From the cell containing the given text, extract its center point as [X, Y] coordinate. 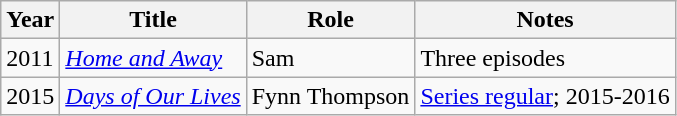
Notes [545, 20]
Home and Away [153, 58]
Fynn Thompson [330, 96]
Title [153, 20]
Three episodes [545, 58]
Series regular; 2015-2016 [545, 96]
Sam [330, 58]
Year [30, 20]
Days of Our Lives [153, 96]
2011 [30, 58]
Role [330, 20]
2015 [30, 96]
